Scan for the cell matching the given text and deliver its [x, y] coordinate at center. 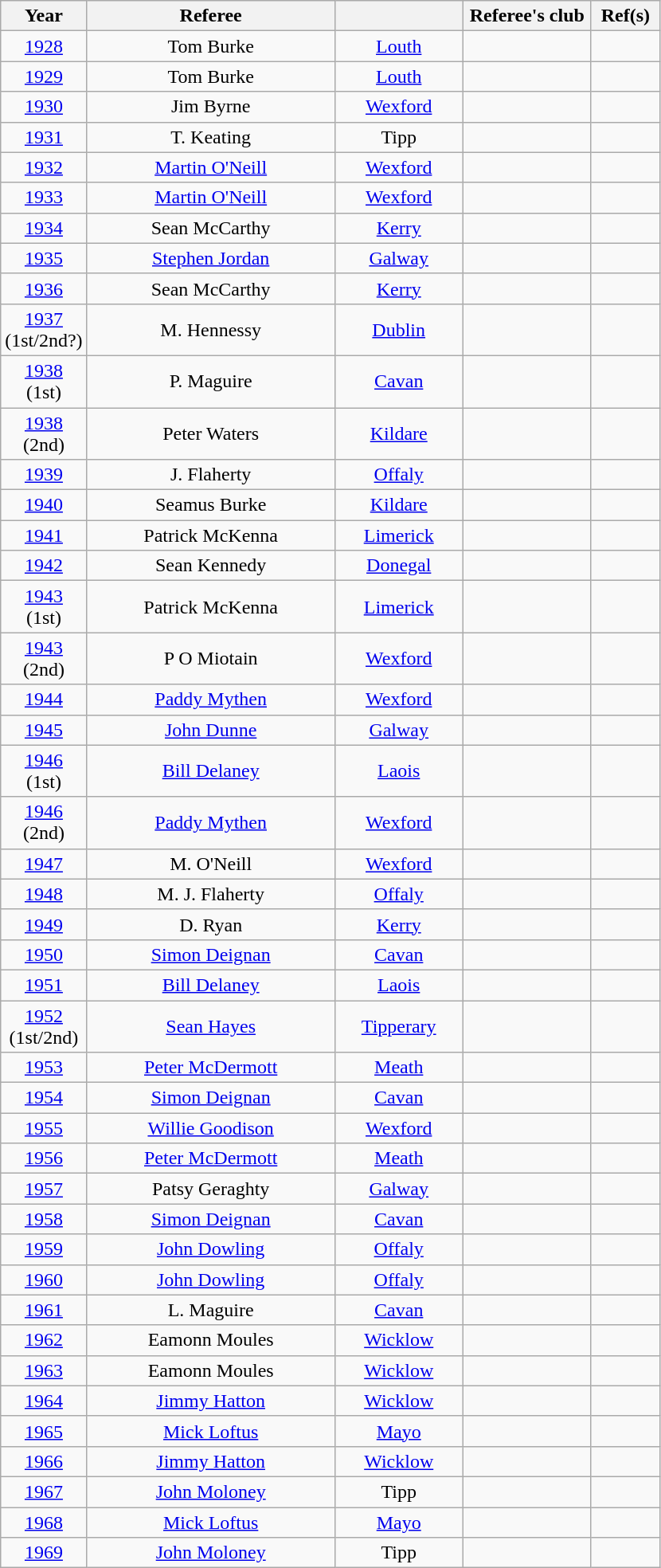
1960 [44, 1280]
1944 [44, 700]
M. Hennessy [210, 330]
1938 (2nd) [44, 433]
1969 [44, 1553]
1967 [44, 1492]
1945 [44, 730]
1943 (1st) [44, 607]
1929 [44, 76]
1965 [44, 1431]
1954 [44, 1098]
1930 [44, 107]
John Dunne [210, 730]
Peter Waters [210, 433]
1935 [44, 258]
Year [44, 16]
Dublin [398, 330]
1949 [44, 924]
1953 [44, 1068]
1941 [44, 535]
Referee's club [527, 16]
P O Miotain [210, 658]
1952 (1st/2nd) [44, 1026]
1928 [44, 46]
1931 [44, 137]
P. Maguire [210, 381]
1958 [44, 1219]
1939 [44, 475]
Jim Byrne [210, 107]
Sean Kennedy [210, 566]
1946 (1st) [44, 771]
D. Ryan [210, 924]
Stephen Jordan [210, 258]
1961 [44, 1310]
1936 [44, 288]
1943 (2nd) [44, 658]
Sean Hayes [210, 1026]
1962 [44, 1340]
1948 [44, 894]
Seamus Burke [210, 505]
1940 [44, 505]
M. O'Neill [210, 864]
1946 (2nd) [44, 822]
1957 [44, 1189]
1947 [44, 864]
M. J. Flaherty [210, 894]
1955 [44, 1128]
1938 (1st) [44, 381]
1963 [44, 1370]
1933 [44, 198]
1937 (1st/2nd?) [44, 330]
Ref(s) [625, 16]
1951 [44, 985]
J. Flaherty [210, 475]
1950 [44, 955]
Referee [210, 16]
1968 [44, 1523]
1934 [44, 228]
1959 [44, 1249]
1932 [44, 167]
Donegal [398, 566]
Willie Goodison [210, 1128]
1942 [44, 566]
1966 [44, 1461]
Patsy Geraghty [210, 1189]
T. Keating [210, 137]
L. Maguire [210, 1310]
1956 [44, 1158]
Tipperary [398, 1026]
1964 [44, 1401]
